Locate the cell with the specified text and output its [x, y] center coordinate. 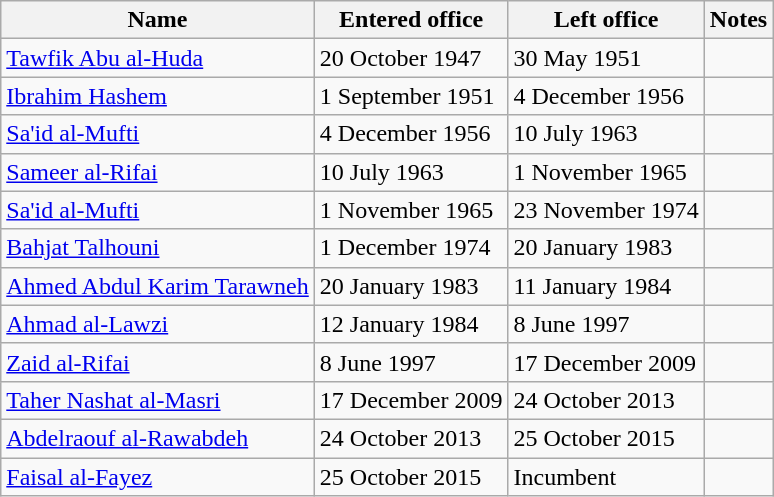
11 January 1984 [606, 286]
1 September 1951 [411, 96]
Notes [738, 20]
Sameer al-Rifai [158, 172]
20 October 1947 [411, 58]
Faisal al-Fayez [158, 477]
12 January 1984 [411, 324]
23 November 1974 [606, 210]
Incumbent [606, 477]
1 December 1974 [411, 248]
Tawfik Abu al-Huda [158, 58]
Entered office [411, 20]
Bahjat Talhouni [158, 248]
Left office [606, 20]
30 May 1951 [606, 58]
Ahmed Abdul Karim Tarawneh [158, 286]
Abdelraouf al-Rawabdeh [158, 438]
Taher Nashat al-Masri [158, 400]
Name [158, 20]
Zaid al-Rifai [158, 362]
Ibrahim Hashem [158, 96]
Ahmad al-Lawzi [158, 324]
